Detect which cell encompasses the target text, then output its [X, Y] center coordinate. 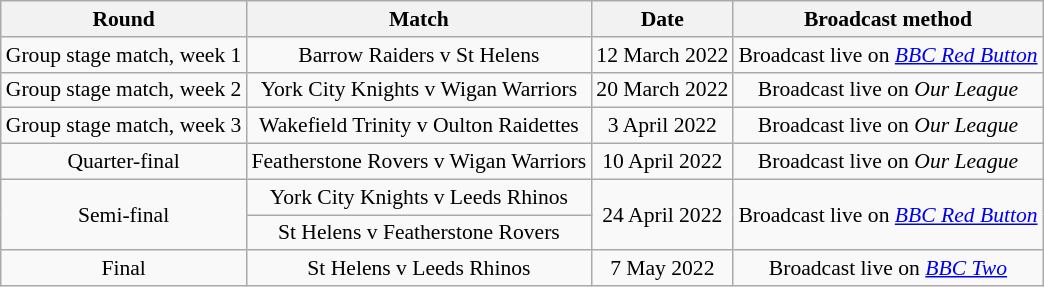
Group stage match, week 3 [124, 126]
Broadcast method [888, 19]
Match [418, 19]
York City Knights v Leeds Rhinos [418, 197]
Barrow Raiders v St Helens [418, 55]
10 April 2022 [662, 162]
Featherstone Rovers v Wigan Warriors [418, 162]
Round [124, 19]
Group stage match, week 1 [124, 55]
12 March 2022 [662, 55]
Wakefield Trinity v Oulton Raidettes [418, 126]
St Helens v Leeds Rhinos [418, 269]
24 April 2022 [662, 214]
Group stage match, week 2 [124, 90]
Date [662, 19]
Broadcast live on BBC Two [888, 269]
St Helens v Featherstone Rovers [418, 233]
York City Knights v Wigan Warriors [418, 90]
20 March 2022 [662, 90]
7 May 2022 [662, 269]
Quarter-final [124, 162]
Final [124, 269]
3 April 2022 [662, 126]
Semi-final [124, 214]
